Return the (x, y) coordinate for the center point of the cell that contains the specified text.  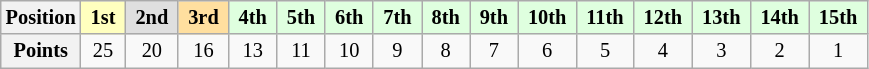
8 (446, 51)
6 (547, 51)
11 (301, 51)
5th (301, 17)
3 (721, 51)
25 (104, 51)
6th (349, 17)
Points (41, 51)
5 (604, 51)
4 (663, 51)
20 (152, 51)
9th (494, 17)
7 (494, 51)
13th (721, 17)
11th (604, 17)
2 (779, 51)
12th (663, 17)
Position (41, 17)
1st (104, 17)
1 (838, 51)
10 (349, 51)
14th (779, 17)
7th (397, 17)
16 (203, 51)
10th (547, 17)
13 (253, 51)
8th (446, 17)
15th (838, 17)
2nd (152, 17)
9 (397, 51)
3rd (203, 17)
4th (253, 17)
